Search for the cell housing the specified text and yield its [X, Y] center coordinate. 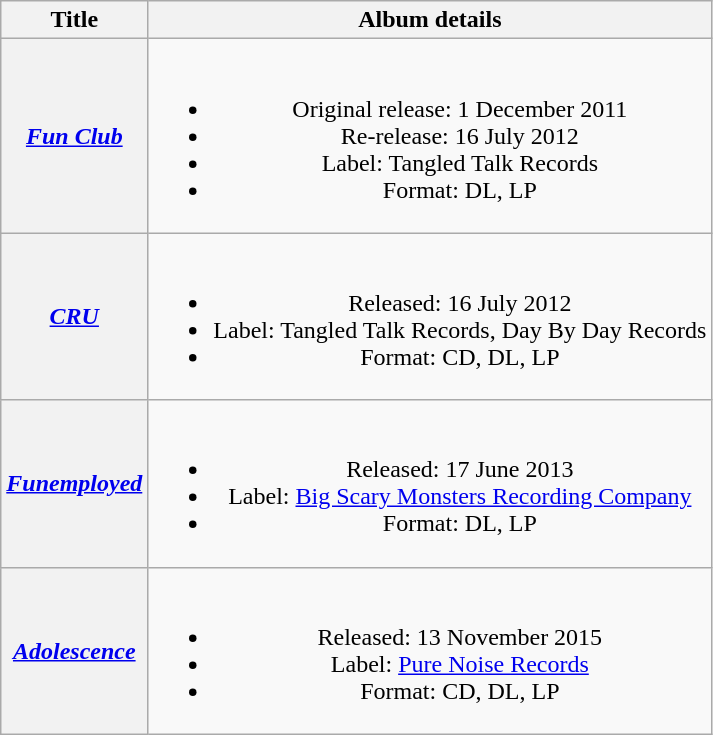
Released: 16 July 2012Label: Tangled Talk Records, Day By Day RecordsFormat: CD, DL, LP [430, 316]
Funemployed [74, 484]
CRU [74, 316]
Album details [430, 20]
Original release: 1 December 2011Re-release: 16 July 2012Label: Tangled Talk RecordsFormat: DL, LP [430, 136]
Title [74, 20]
Adolescence [74, 650]
Fun Club [74, 136]
Released: 17 June 2013Label: Big Scary Monsters Recording CompanyFormat: DL, LP [430, 484]
Released: 13 November 2015Label: Pure Noise RecordsFormat: CD, DL, LP [430, 650]
